Identify which cell holds the provided text, then report its (x, y) central coordinate. 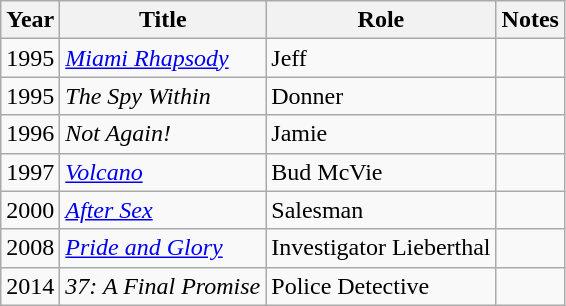
The Spy Within (163, 96)
Volcano (163, 172)
Police Detective (381, 286)
Year (30, 20)
Not Again! (163, 134)
After Sex (163, 210)
1996 (30, 134)
Notes (530, 20)
Pride and Glory (163, 248)
Salesman (381, 210)
2000 (30, 210)
Jamie (381, 134)
Bud McVie (381, 172)
Jeff (381, 58)
Title (163, 20)
Role (381, 20)
37: A Final Promise (163, 286)
Miami Rhapsody (163, 58)
1997 (30, 172)
Donner (381, 96)
Investigator Lieberthal (381, 248)
2008 (30, 248)
2014 (30, 286)
